Output the [x, y] coordinate of the center of the cell containing the given text.  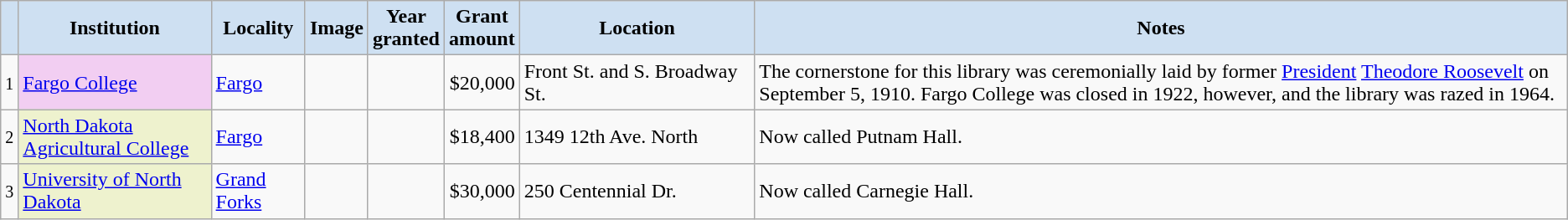
Yeargranted [405, 28]
3 [10, 191]
Notes [1161, 28]
2 [10, 137]
Locality [258, 28]
Grand Forks [258, 191]
$30,000 [482, 191]
North Dakota Agricultural College [115, 137]
250 Centennial Dr. [637, 191]
University of North Dakota [115, 191]
Institution [115, 28]
Now called Putnam Hall. [1161, 137]
$20,000 [482, 82]
Fargo College [115, 82]
Image [337, 28]
Now called Carnegie Hall. [1161, 191]
Front St. and S. Broadway St. [637, 82]
Location [637, 28]
$18,400 [482, 137]
1349 12th Ave. North [637, 137]
1 [10, 82]
Grantamount [482, 28]
